Pinpoint the cell where the given text exists, returning its [X, Y] midpoint coordinate. 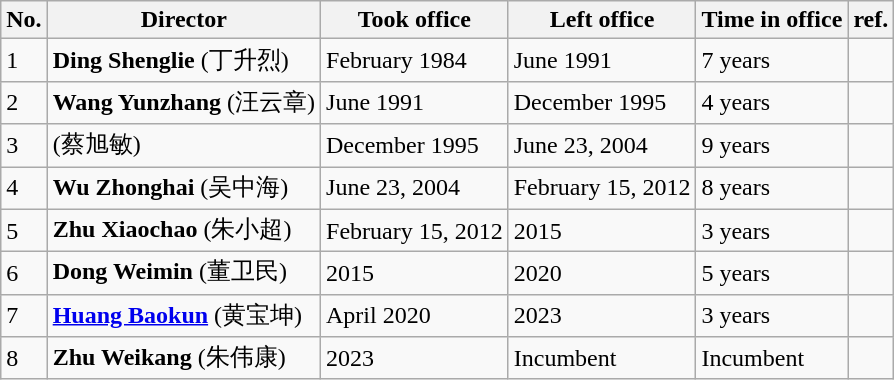
April 2020 [415, 316]
Huang Baokun (黄宝坤) [184, 316]
3 [24, 146]
4 [24, 188]
2020 [602, 274]
ref. [871, 20]
No. [24, 20]
5 years [772, 274]
Took office [415, 20]
8 years [772, 188]
2 [24, 102]
Dong Weimin (董卫民) [184, 274]
(蔡旭敏) [184, 146]
6 [24, 274]
Zhu Xiaochao (朱小超) [184, 230]
4 years [772, 102]
7 years [772, 60]
9 years [772, 146]
Left office [602, 20]
Wu Zhonghai (吴中海) [184, 188]
Zhu Weikang (朱伟康) [184, 358]
1 [24, 60]
Time in office [772, 20]
Director [184, 20]
5 [24, 230]
February 1984 [415, 60]
8 [24, 358]
Ding Shenglie (丁升烈) [184, 60]
7 [24, 316]
Wang Yunzhang (汪云章) [184, 102]
